Detect which cell encompasses the target text, then output its [X, Y] center coordinate. 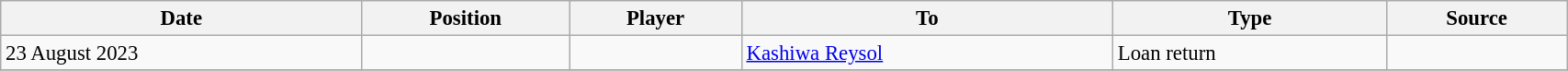
Player [656, 18]
Source [1477, 18]
Kashiwa Reysol [927, 53]
Position [466, 18]
Loan return [1249, 53]
23 August 2023 [182, 53]
Type [1249, 18]
To [927, 18]
Date [182, 18]
